Determine the [x, y] coordinate at the center of the cell enclosing the given text.  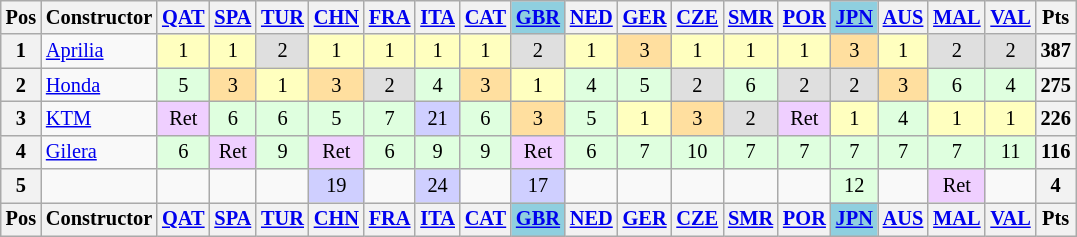
21 [437, 118]
116 [1056, 152]
KTM [99, 118]
387 [1056, 51]
10 [697, 152]
12 [854, 186]
19 [336, 186]
275 [1056, 85]
17 [538, 186]
Honda [99, 85]
24 [437, 186]
226 [1056, 118]
Gilera [99, 152]
Aprilia [99, 51]
11 [1010, 152]
